From the cell containing the given text, extract its center point as (X, Y) coordinate. 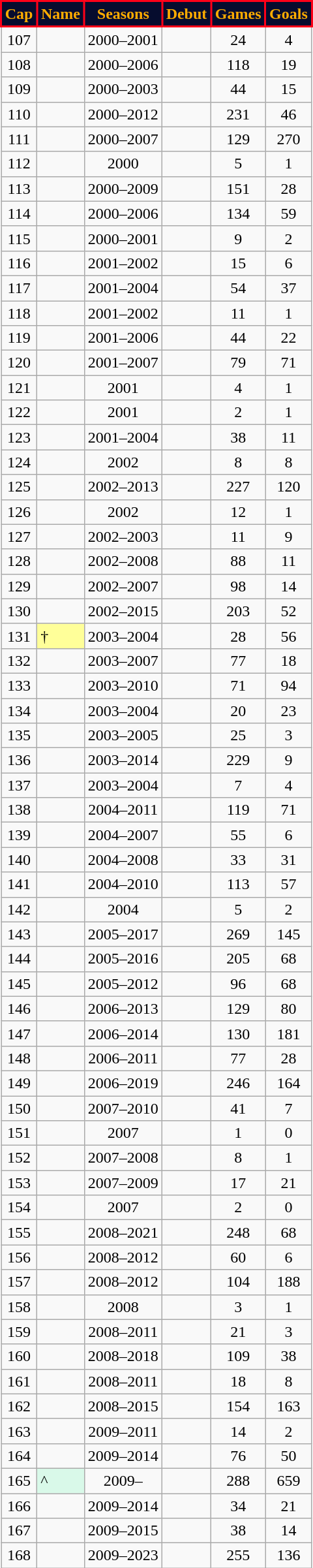
† (61, 636)
25 (239, 736)
2002–2015 (123, 611)
168 (20, 1556)
144 (20, 959)
160 (20, 1356)
79 (239, 363)
246 (239, 1083)
108 (20, 65)
2008 (123, 1307)
Name (61, 14)
2002–2013 (123, 487)
155 (20, 1232)
248 (239, 1232)
2008–2015 (123, 1406)
56 (288, 636)
23 (288, 711)
2002–2003 (123, 537)
231 (239, 114)
^ (61, 1481)
55 (239, 835)
148 (20, 1058)
2000–2012 (123, 114)
162 (20, 1406)
659 (288, 1481)
2000–2009 (123, 189)
158 (20, 1307)
60 (239, 1257)
153 (20, 1183)
125 (20, 487)
2006–2019 (123, 1083)
161 (20, 1381)
2007–2009 (123, 1183)
127 (20, 537)
128 (20, 561)
46 (288, 114)
41 (239, 1108)
140 (20, 860)
31 (288, 860)
2007–2008 (123, 1158)
59 (288, 213)
138 (20, 810)
156 (20, 1257)
123 (20, 437)
110 (20, 114)
135 (20, 736)
166 (20, 1506)
270 (288, 139)
147 (20, 1033)
2003–2014 (123, 760)
2004–2011 (123, 810)
Seasons (123, 14)
2009– (123, 1481)
2004 (123, 909)
149 (20, 1083)
34 (239, 1506)
24 (239, 39)
227 (239, 487)
2006–2011 (123, 1058)
54 (239, 288)
229 (239, 760)
2007–2010 (123, 1108)
2004–2008 (123, 860)
188 (288, 1282)
116 (20, 263)
Cap (20, 14)
137 (20, 785)
2009–2023 (123, 1556)
2000–2003 (123, 89)
2009–2015 (123, 1531)
2006–2013 (123, 1009)
2008–2021 (123, 1232)
146 (20, 1009)
94 (288, 685)
96 (239, 984)
141 (20, 885)
143 (20, 934)
269 (239, 934)
20 (239, 711)
2003–2007 (123, 661)
Debut (186, 14)
2006–2014 (123, 1033)
12 (239, 512)
150 (20, 1108)
132 (20, 661)
19 (288, 65)
98 (239, 586)
2003–2005 (123, 736)
122 (20, 413)
2001–2006 (123, 338)
181 (288, 1033)
131 (20, 636)
126 (20, 512)
104 (239, 1282)
2004–2007 (123, 835)
2009–2011 (123, 1431)
33 (239, 860)
2000–2007 (123, 139)
Goals (288, 14)
114 (20, 213)
157 (20, 1282)
117 (20, 288)
159 (20, 1332)
121 (20, 388)
133 (20, 685)
2005–2016 (123, 959)
2002–2007 (123, 586)
22 (288, 338)
152 (20, 1158)
205 (239, 959)
88 (239, 561)
52 (288, 611)
115 (20, 238)
142 (20, 909)
37 (288, 288)
255 (239, 1556)
124 (20, 462)
57 (288, 885)
76 (239, 1456)
165 (20, 1481)
111 (20, 139)
2005–2012 (123, 984)
2004–2010 (123, 885)
112 (20, 164)
2001–2007 (123, 363)
17 (239, 1183)
2008–2018 (123, 1356)
288 (239, 1481)
80 (288, 1009)
107 (20, 39)
2002–2008 (123, 561)
Games (239, 14)
203 (239, 611)
2000 (123, 164)
2005–2017 (123, 934)
167 (20, 1531)
2003–2010 (123, 685)
139 (20, 835)
50 (288, 1456)
